Identify which cell holds the provided text, then report its (x, y) central coordinate. 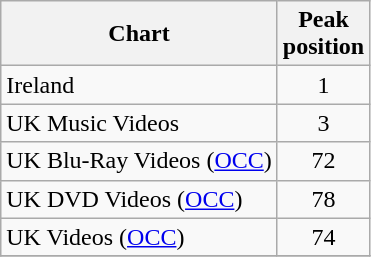
72 (323, 161)
UK Music Videos (140, 123)
Peakposition (323, 34)
Chart (140, 34)
3 (323, 123)
UK Videos (OCC) (140, 237)
74 (323, 237)
UK Blu-Ray Videos (OCC) (140, 161)
UK DVD Videos (OCC) (140, 199)
78 (323, 199)
1 (323, 85)
Ireland (140, 85)
